Extract the (X, Y) coordinate from the center of the cell holding the provided text.  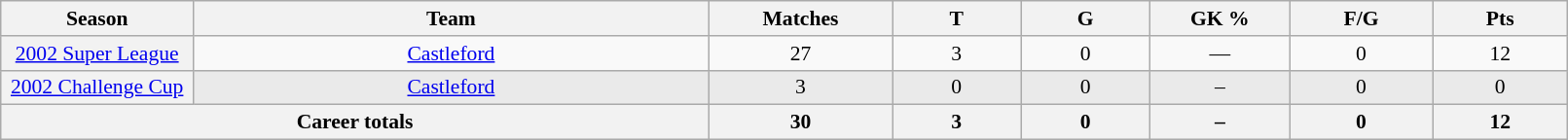
27 (800, 53)
Team (452, 18)
T (957, 18)
G (1085, 18)
Season (97, 18)
— (1220, 53)
2002 Challenge Cup (97, 87)
GK % (1220, 18)
Career totals (355, 122)
Pts (1501, 18)
Matches (800, 18)
2002 Super League (97, 53)
F/G (1361, 18)
30 (800, 122)
